Return the (X, Y) coordinate for the center point of the cell that contains the specified text.  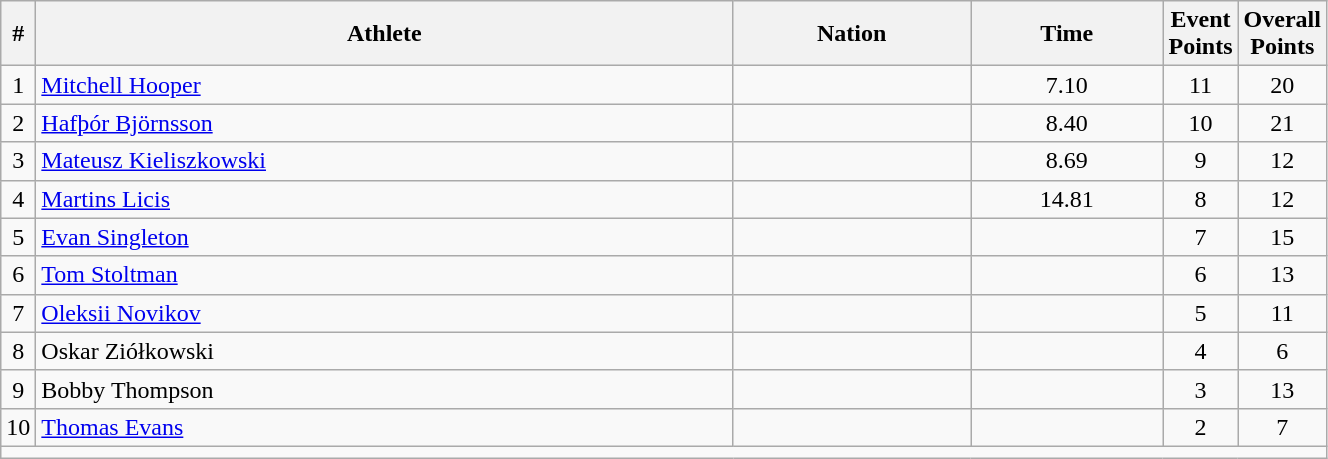
20 (1282, 85)
Event Points (1200, 34)
8.40 (1067, 123)
1 (18, 85)
Athlete (384, 34)
21 (1282, 123)
Hafþór Björnsson (384, 123)
Oskar Ziółkowski (384, 351)
Evan Singleton (384, 237)
14.81 (1067, 199)
# (18, 34)
Overall Points (1282, 34)
8.69 (1067, 161)
Tom Stoltman (384, 275)
Thomas Evans (384, 427)
Oleksii Novikov (384, 313)
15 (1282, 237)
Mateusz Kieliszkowski (384, 161)
7.10 (1067, 85)
Martins Licis (384, 199)
Mitchell Hooper (384, 85)
Nation (852, 34)
Time (1067, 34)
Bobby Thompson (384, 389)
